Locate the cell with the specified text and output its (X, Y) center coordinate. 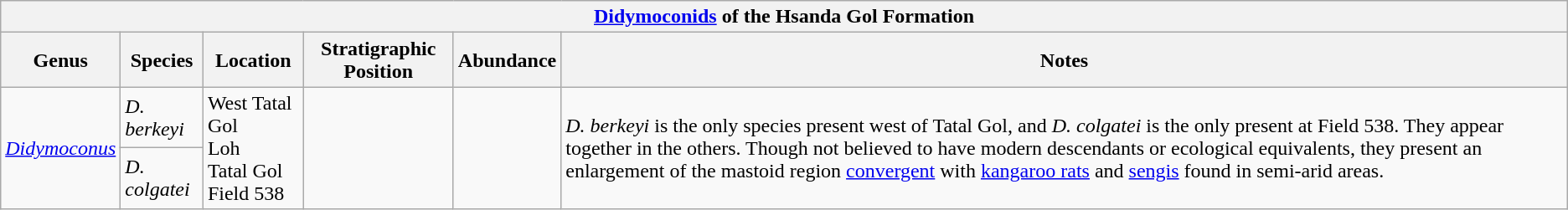
Abundance (507, 60)
Didymoconus (60, 148)
D. colgatei (162, 179)
Stratigraphic Position (379, 60)
Location (253, 60)
West Tatal GolLohTatal GolField 538 (253, 148)
Species (162, 60)
Didymoconids of the Hsanda Gol Formation (784, 17)
Genus (60, 60)
D. berkeyi (162, 117)
Notes (1065, 60)
